Return the [x, y] coordinate for the center point of the cell that contains the specified text.  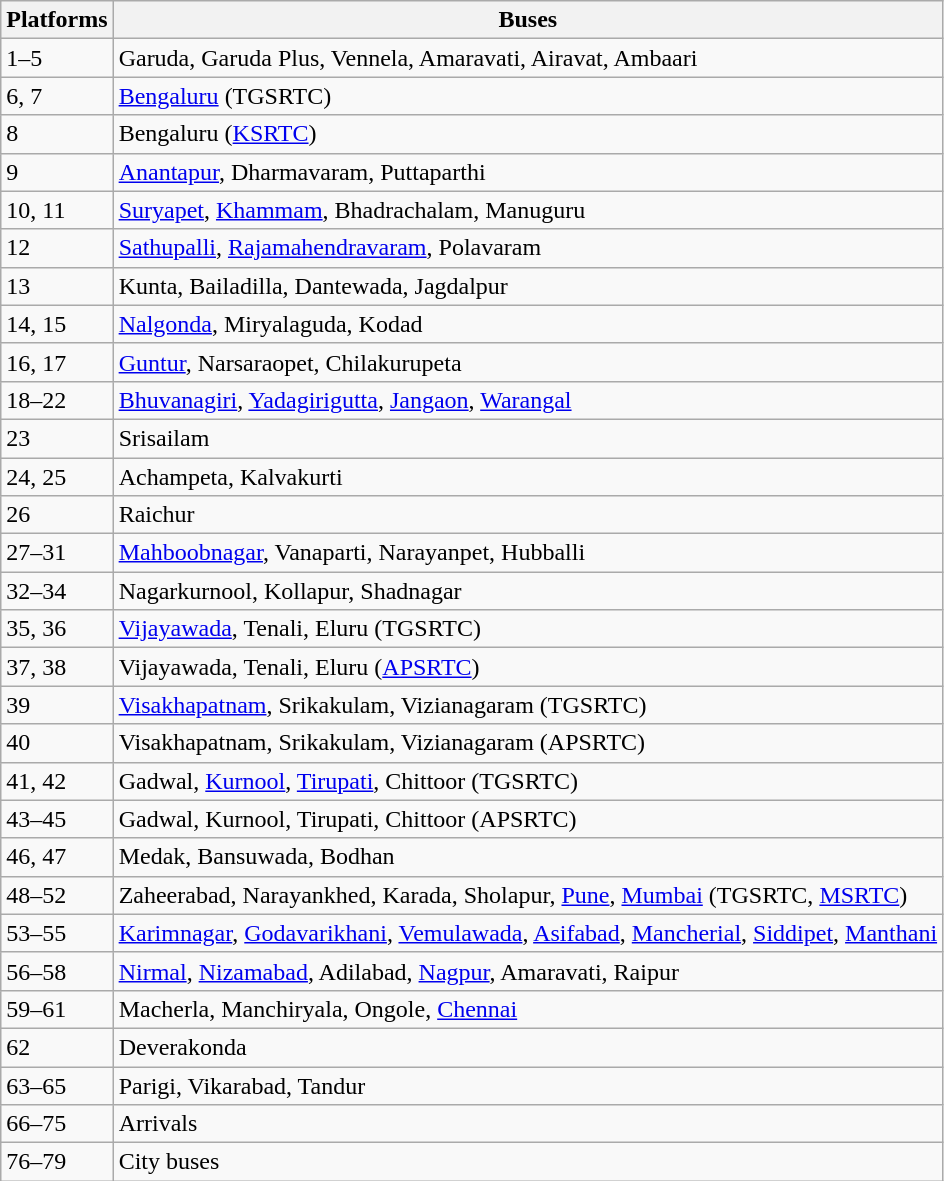
Bengaluru (KSRTC) [528, 134]
Nalgonda, Miryalaguda, Kodad [528, 324]
41, 42 [57, 781]
62 [57, 1047]
Guntur, Narsaraopet, Chilakurupeta [528, 362]
40 [57, 743]
56–58 [57, 971]
Achampeta, Kalvakurti [528, 477]
53–55 [57, 933]
26 [57, 515]
Deverakonda [528, 1047]
Nirmal, Nizamabad, Adilabad, Nagpur, Amaravati, Raipur [528, 971]
City buses [528, 1162]
Gadwal, Kurnool, Tirupati, Chittoor (APSRTC) [528, 819]
18–22 [57, 400]
16, 17 [57, 362]
10, 11 [57, 210]
Anantapur, Dharmavaram, Puttaparthi [528, 172]
32–34 [57, 591]
43–45 [57, 819]
Visakhapatnam, Srikakulam, Vizianagaram (APSRTC) [528, 743]
48–52 [57, 895]
Kunta, Bailadilla, Dantewada, Jagdalpur [528, 286]
Gadwal, Kurnool, Tirupati, Chittoor (TGSRTC) [528, 781]
Macherla, Manchiryala, Ongole, Chennai [528, 1009]
8 [57, 134]
39 [57, 705]
9 [57, 172]
Bhuvanagiri, Yadagirigutta, Jangaon, Warangal [528, 400]
6, 7 [57, 96]
23 [57, 438]
35, 36 [57, 629]
12 [57, 248]
Karimnagar, Godavarikhani, Vemulawada, Asifabad, Mancherial, Siddipet, Manthani [528, 933]
Visakhapatnam, Srikakulam, Vizianagaram (TGSRTC) [528, 705]
1–5 [57, 58]
Medak, Bansuwada, Bodhan [528, 857]
Platforms [57, 20]
59–61 [57, 1009]
Raichur [528, 515]
Vijayawada, Tenali, Eluru (TGSRTC) [528, 629]
63–65 [57, 1085]
13 [57, 286]
27–31 [57, 553]
Mahboobnagar, Vanaparti, Narayanpet, Hubballi [528, 553]
Suryapet, Khammam, Bhadrachalam, Manuguru [528, 210]
24, 25 [57, 477]
Parigi, Vikarabad, Tandur [528, 1085]
14, 15 [57, 324]
76–79 [57, 1162]
Sathupalli, Rajamahendravaram, Polavaram [528, 248]
Zaheerabad, Narayankhed, Karada, Sholapur, Pune, Mumbai (TGSRTC, MSRTC) [528, 895]
Bengaluru (TGSRTC) [528, 96]
Vijayawada, Tenali, Eluru (APSRTC) [528, 667]
Buses [528, 20]
37, 38 [57, 667]
Srisailam [528, 438]
Nagarkurnool, Kollapur, Shadnagar [528, 591]
66–75 [57, 1124]
Arrivals [528, 1124]
Garuda, Garuda Plus, Vennela, Amaravati, Airavat, Ambaari [528, 58]
46, 47 [57, 857]
